Output the (x, y) coordinate of the center of the cell containing the given text.  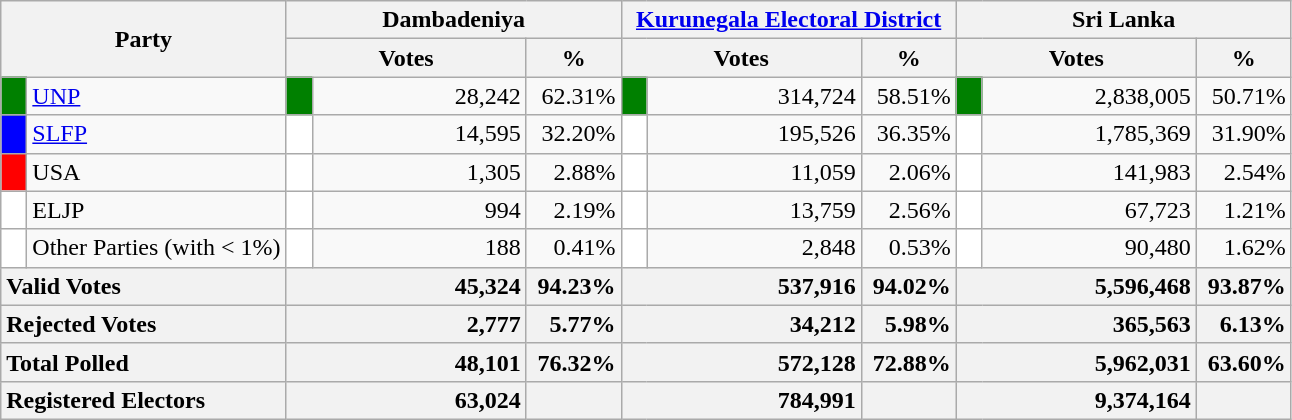
13,759 (754, 210)
67,723 (1089, 210)
14,595 (419, 134)
63,024 (406, 400)
UNP (156, 96)
Registered Electors (144, 400)
188 (419, 248)
537,916 (741, 286)
2,848 (754, 248)
5.98% (908, 324)
Sri Lanka (1124, 20)
Total Polled (144, 362)
9,374,164 (1076, 400)
45,324 (406, 286)
784,991 (741, 400)
1.21% (1244, 210)
1,305 (419, 172)
62.31% (574, 96)
76.32% (574, 362)
93.87% (1244, 286)
32.20% (574, 134)
1.62% (1244, 248)
34,212 (741, 324)
2,777 (406, 324)
Kurunegala Electoral District (788, 20)
994 (419, 210)
Dambadeniya (454, 20)
Rejected Votes (144, 324)
28,242 (419, 96)
50.71% (1244, 96)
141,983 (1089, 172)
36.35% (908, 134)
94.23% (574, 286)
572,128 (741, 362)
2.19% (574, 210)
0.53% (908, 248)
90,480 (1089, 248)
2.56% (908, 210)
6.13% (1244, 324)
1,785,369 (1089, 134)
2.88% (574, 172)
5,596,468 (1076, 286)
31.90% (1244, 134)
ELJP (156, 210)
Other Parties (with < 1%) (156, 248)
2.54% (1244, 172)
365,563 (1076, 324)
2,838,005 (1089, 96)
SLFP (156, 134)
11,059 (754, 172)
48,101 (406, 362)
94.02% (908, 286)
195,526 (754, 134)
0.41% (574, 248)
5.77% (574, 324)
Party (144, 39)
5,962,031 (1076, 362)
63.60% (1244, 362)
2.06% (908, 172)
USA (156, 172)
314,724 (754, 96)
72.88% (908, 362)
Valid Votes (144, 286)
58.51% (908, 96)
